Determine the (X, Y) coordinate at the center of the cell enclosing the given text.  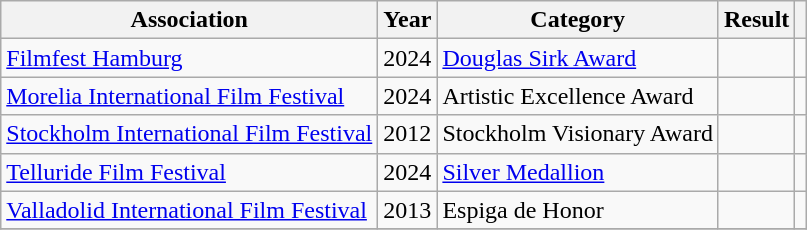
Morelia International Film Festival (190, 96)
Association (190, 20)
Filmfest Hamburg (190, 58)
Artistic Excellence Award (578, 96)
Result (756, 20)
2012 (408, 134)
2013 (408, 210)
Category (578, 20)
Douglas Sirk Award (578, 58)
Telluride Film Festival (190, 172)
Espiga de Honor (578, 210)
Stockholm International Film Festival (190, 134)
Valladolid International Film Festival (190, 210)
Silver Medallion (578, 172)
Stockholm Visionary Award (578, 134)
Year (408, 20)
